Scan for the cell matching the given text and deliver its [x, y] coordinate at center. 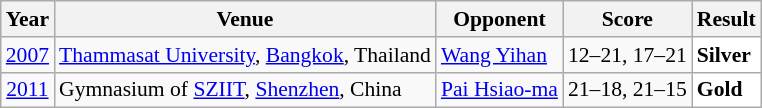
Gymnasium of SZIIT, Shenzhen, China [245, 90]
2007 [28, 55]
Gold [726, 90]
21–18, 21–15 [628, 90]
Pai Hsiao-ma [500, 90]
2011 [28, 90]
Opponent [500, 19]
Score [628, 19]
Thammasat University, Bangkok, Thailand [245, 55]
Venue [245, 19]
Wang Yihan [500, 55]
12–21, 17–21 [628, 55]
Year [28, 19]
Result [726, 19]
Silver [726, 55]
